Locate the cell with the specified text and output its [X, Y] center coordinate. 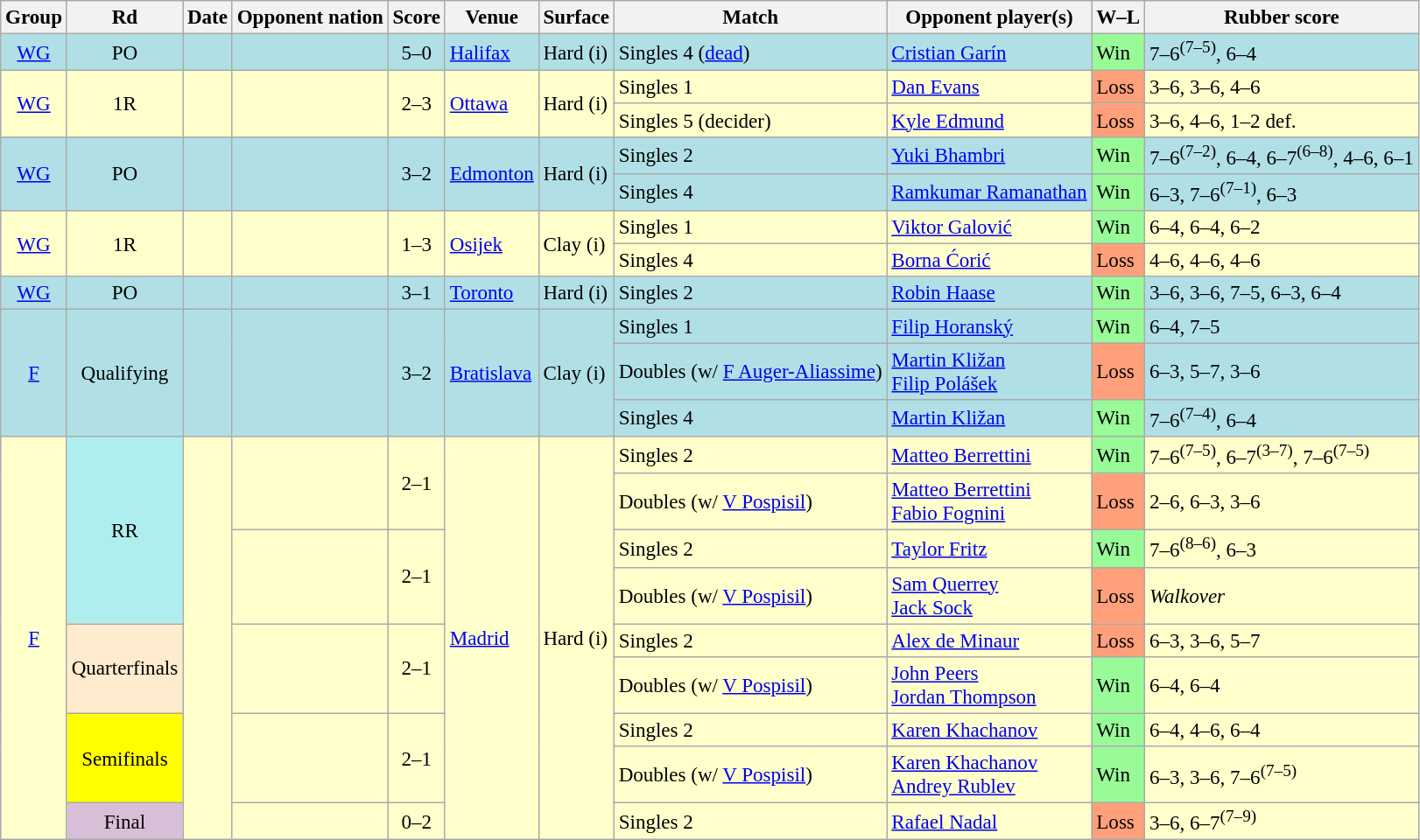
Yuki Bhambri [989, 156]
3–6, 6–7(7–9) [1282, 822]
Karen KhachanovAndrey Rublev [989, 775]
Score [417, 17]
RR [124, 530]
Toronto [492, 294]
Semifinals [124, 758]
7–6(8–6), 6–3 [1282, 549]
Alex de Minaur [989, 640]
Group [34, 17]
Opponent player(s) [989, 17]
Halifax [492, 52]
6–3, 5–7, 3–6 [1282, 371]
Rd [124, 17]
John PeersJordan Thompson [989, 686]
Karen Khachanov [989, 730]
7–6(7–5), 6–4 [1282, 52]
Final [124, 822]
3–1 [417, 294]
Singles 5 (decider) [750, 121]
Qualifying [124, 373]
6–3, 3–6, 7–6(7–5) [1282, 775]
Rubber score [1282, 17]
Venue [492, 17]
Robin Haase [989, 294]
Viktor Galović [989, 227]
Taylor Fritz [989, 549]
Martin KližanFilip Polášek [989, 371]
Kyle Edmund [989, 121]
2–3 [417, 103]
4–6, 4–6, 4–6 [1282, 261]
Matteo BerrettiniFabio Fognini [989, 502]
Cristian Garín [989, 52]
6–4, 4–6, 6–4 [1282, 730]
Sam QuerreyJack Sock [989, 595]
Bratislava [492, 373]
Filip Horanský [989, 326]
3–6, 3–6, 4–6 [1282, 87]
Edmonton [492, 175]
Dan Evans [989, 87]
Quarterfinals [124, 668]
Surface [576, 17]
3–6, 3–6, 7–5, 6–3, 6–4 [1282, 294]
Osijek [492, 243]
Date [208, 17]
Rafael Nadal [989, 822]
Walkover [1282, 595]
1–3 [417, 243]
7–6(7–5), 6–7(3–7), 7–6(7–5) [1282, 455]
Singles 4 (dead) [750, 52]
7–6(7–4), 6–4 [1282, 418]
6–3, 7–6(7–1), 6–3 [1282, 192]
Matteo Berrettini [989, 455]
Match [750, 17]
Borna Ćorić [989, 261]
Opponent nation [310, 17]
Ramkumar Ramanathan [989, 192]
W–L [1119, 17]
2–6, 6–3, 3–6 [1282, 502]
6–4, 6–4 [1282, 686]
0–2 [417, 822]
Ottawa [492, 103]
6–3, 3–6, 5–7 [1282, 640]
5–0 [417, 52]
6–4, 7–5 [1282, 326]
Madrid [492, 639]
Doubles (w/ F Auger-Aliassime) [750, 371]
Martin Kližan [989, 418]
6–4, 6–4, 6–2 [1282, 227]
3–6, 4–6, 1–2 def. [1282, 121]
7–6(7–2), 6–4, 6–7(6–8), 4–6, 6–1 [1282, 156]
